Output the (X, Y) coordinate of the center of the cell containing the given text.  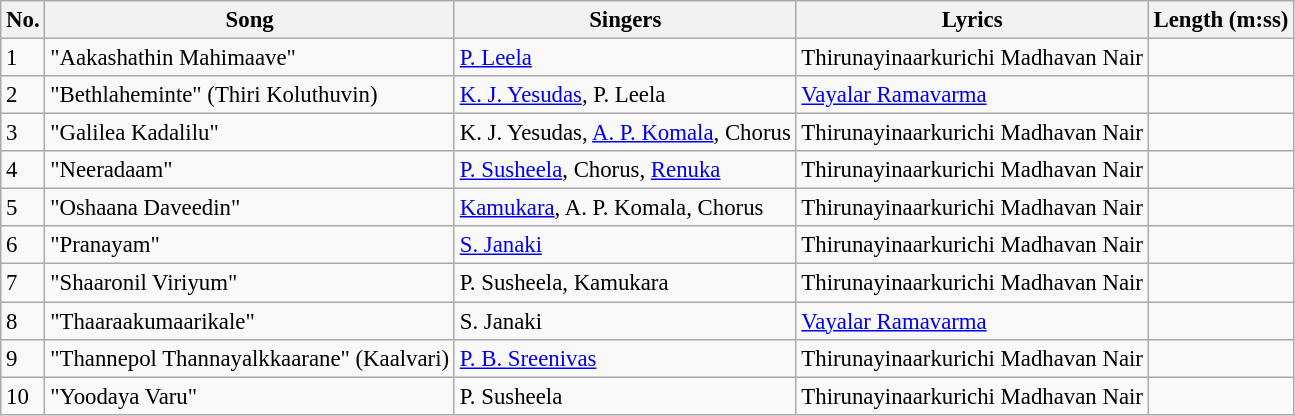
5 (23, 208)
3 (23, 133)
K. J. Yesudas, P. Leela (625, 95)
8 (23, 321)
Song (250, 20)
K. J. Yesudas, A. P. Komala, Chorus (625, 133)
"Yoodaya Varu" (250, 396)
P. Leela (625, 58)
"Shaaronil Viriyum" (250, 283)
Lyrics (972, 20)
6 (23, 245)
No. (23, 20)
Length (m:ss) (1220, 20)
Singers (625, 20)
"Neeradaam" (250, 170)
1 (23, 58)
P. Susheela, Chorus, Renuka (625, 170)
4 (23, 170)
"Bethlaheminte" (Thiri Koluthuvin) (250, 95)
7 (23, 283)
P. B. Sreenivas (625, 358)
Kamukara, A. P. Komala, Chorus (625, 208)
"Thannepol Thannayalkkaarane" (Kaalvari) (250, 358)
P. Susheela, Kamukara (625, 283)
"Thaaraakumaarikale" (250, 321)
"Aakashathin Mahimaave" (250, 58)
"Galilea Kadalilu" (250, 133)
"Pranayam" (250, 245)
10 (23, 396)
9 (23, 358)
2 (23, 95)
P. Susheela (625, 396)
"Oshaana Daveedin" (250, 208)
